Provide the [X, Y] coordinate of the cell's center where the given text is located.  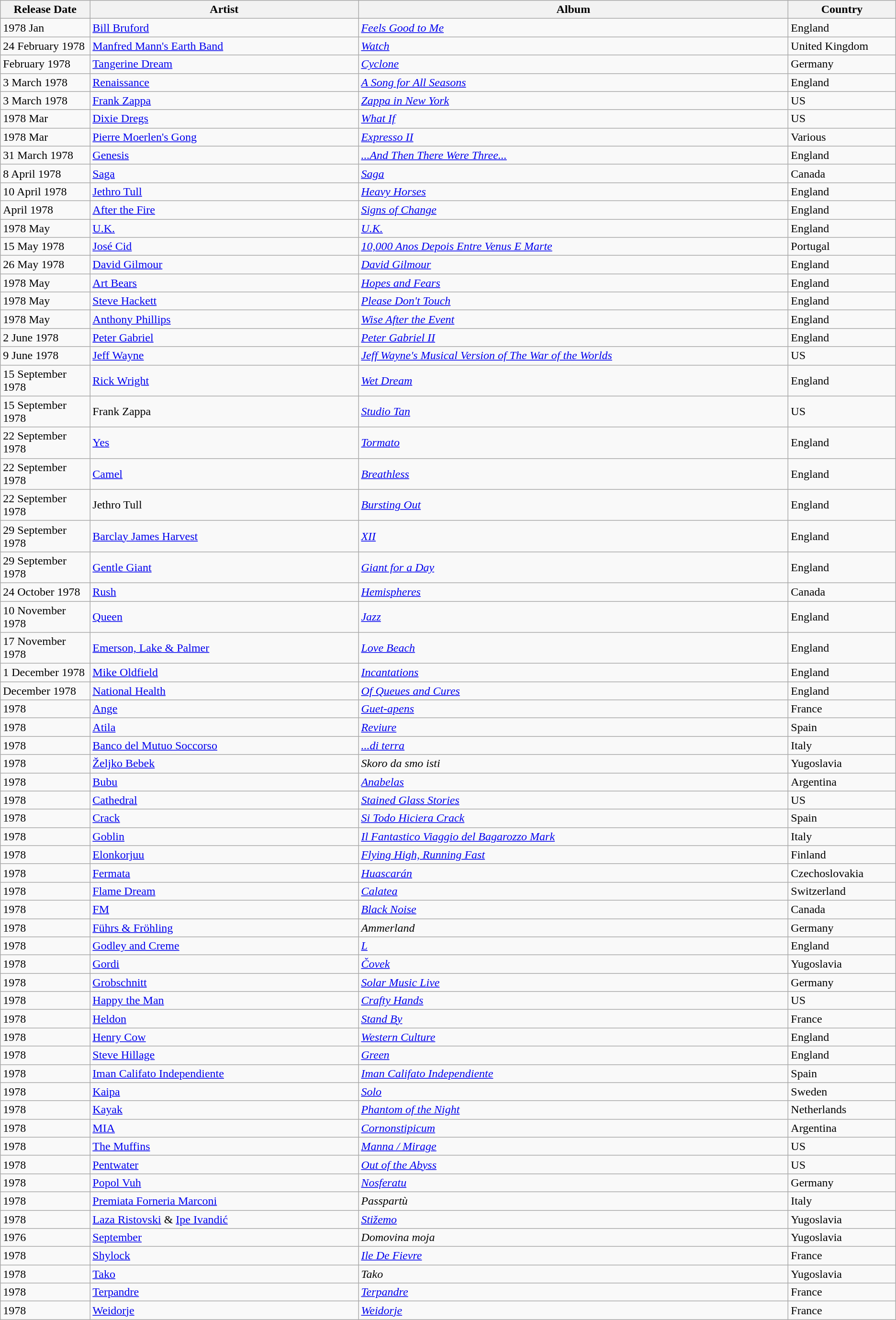
Genesis [224, 155]
Barclay James Harvest [224, 536]
10 April 1978 [45, 192]
Renaissance [224, 82]
Godley and Creme [224, 946]
José Cid [224, 247]
Banco del Mutuo Soccorso [224, 745]
Guet-apens [573, 709]
XII [573, 536]
Führs & Fröhling [224, 927]
Artist [224, 10]
Signs of Change [573, 210]
Cyclone [573, 64]
Ammerland [573, 927]
Hemispheres [573, 592]
Dixie Dregs [224, 119]
Flame Dream [224, 891]
Fermata [224, 873]
Stained Glass Stories [573, 800]
Jazz [573, 617]
8 April 1978 [45, 173]
Incantations [573, 673]
Nosferatu [573, 1183]
February 1978 [45, 64]
24 February 1978 [45, 46]
Please Don't Touch [573, 301]
Goblin [224, 836]
Jeff Wayne [224, 356]
Kayak [224, 1110]
Heldon [224, 1019]
Crack [224, 818]
Hopes and Fears [573, 283]
Gordi [224, 964]
Various [842, 137]
26 May 1978 [45, 265]
Western Culture [573, 1037]
Calatea [573, 891]
Expresso II [573, 137]
Stižemo [573, 1219]
December 1978 [45, 691]
Studio Tan [573, 412]
24 October 1978 [45, 592]
Grobschnitt [224, 982]
United Kingdom [842, 46]
1976 [45, 1238]
Peter Gabriel II [573, 338]
...And Then There Were Three... [573, 155]
Green [573, 1055]
What If [573, 119]
Of Queues and Cures [573, 691]
National Health [224, 691]
Cathedral [224, 800]
Mike Oldfield [224, 673]
September [224, 1238]
Love Beach [573, 648]
2 June 1978 [45, 338]
31 March 1978 [45, 155]
Finland [842, 855]
Čovek [573, 964]
Kaipa [224, 1092]
Breathless [573, 474]
Flying High, Running Fast [573, 855]
Rick Wright [224, 380]
Si Todo Hiciera Crack [573, 818]
Anabelas [573, 782]
Gentle Giant [224, 567]
Manna / Mirage [573, 1146]
The Muffins [224, 1146]
Solo [573, 1092]
Wet Dream [573, 380]
Steve Hackett [224, 301]
Switzerland [842, 891]
Shylock [224, 1256]
Manfred Mann's Earth Band [224, 46]
Camel [224, 474]
Tangerine Dream [224, 64]
Crafty Hands [573, 1001]
Popol Vuh [224, 1183]
Atila [224, 727]
Solar Music Live [573, 982]
Out of the Abyss [573, 1164]
Laza Ristovski & Ipe Ivandić [224, 1219]
Skoro da smo isti [573, 764]
Elonkorjuu [224, 855]
Emerson, Lake & Palmer [224, 648]
FM [224, 909]
Cornonstipicum [573, 1128]
1978 Jan [45, 28]
Pentwater [224, 1164]
Domovina moja [573, 1238]
Giant for a Day [573, 567]
Rush [224, 592]
1 December 1978 [45, 673]
Ile De Fievre [573, 1256]
Jeff Wayne's Musical Version of The War of the Worlds [573, 356]
Bubu [224, 782]
10 November 1978 [45, 617]
Ange [224, 709]
17 November 1978 [45, 648]
Tormato [573, 442]
Phantom of the Night [573, 1110]
Watch [573, 46]
A Song for All Seasons [573, 82]
Portugal [842, 247]
Wise After the Event [573, 319]
Country [842, 10]
Happy the Man [224, 1001]
Bill Bruford [224, 28]
...di terra [573, 745]
Huascarán [573, 873]
Pierre Moerlen's Gong [224, 137]
Yes [224, 442]
Feels Good to Me [573, 28]
10,000 Anos Depois Entre Venus E Marte [573, 247]
Passpartù [573, 1201]
Netherlands [842, 1110]
Il Fantastico Viaggio del Bagarozzo Mark [573, 836]
After the Fire [224, 210]
9 June 1978 [45, 356]
Steve Hillage [224, 1055]
Sweden [842, 1092]
Bursting Out [573, 505]
Czechoslovakia [842, 873]
Black Noise [573, 909]
Reviure [573, 727]
Premiata Forneria Marconi [224, 1201]
Heavy Horses [573, 192]
Peter Gabriel [224, 338]
15 May 1978 [45, 247]
Zappa in New York [573, 101]
Željko Bebek [224, 764]
Art Bears [224, 283]
Release Date [45, 10]
Stand By [573, 1019]
MIA [224, 1128]
Album [573, 10]
Queen [224, 617]
Henry Cow [224, 1037]
L [573, 946]
Anthony Phillips [224, 319]
April 1978 [45, 210]
